Determine the [x, y] coordinate at the center of the cell enclosing the given text.  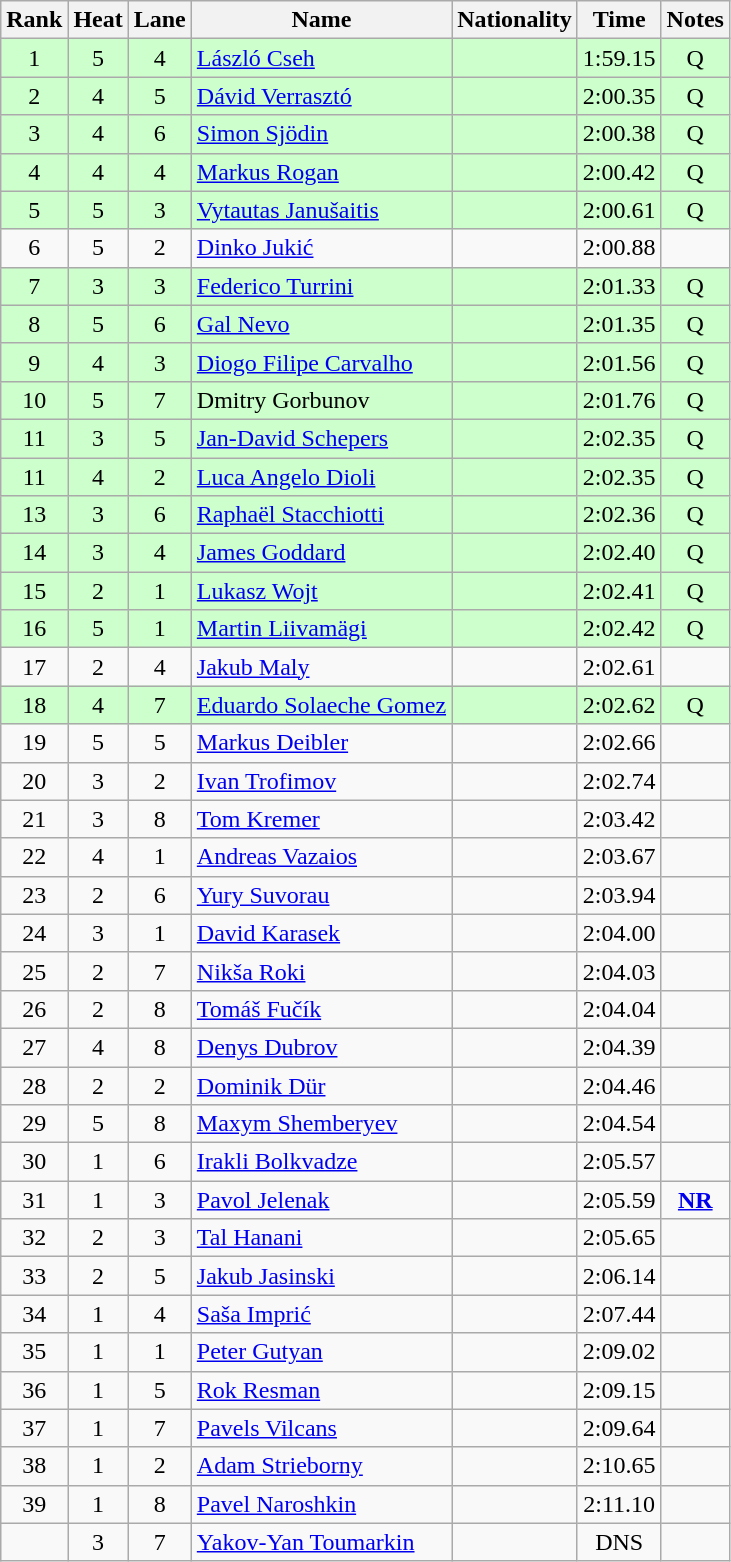
24 [34, 933]
Tom Kremer [321, 819]
30 [34, 1162]
27 [34, 1047]
2:04.54 [619, 1124]
David Karasek [321, 933]
26 [34, 1009]
39 [34, 1504]
36 [34, 1390]
2:02.42 [619, 629]
Tal Hanani [321, 1238]
29 [34, 1124]
Vytautas Janušaitis [321, 210]
Dávid Verrasztó [321, 96]
2:00.42 [619, 172]
Diogo Filipe Carvalho [321, 362]
2:03.94 [619, 895]
2:00.38 [619, 134]
1:59.15 [619, 58]
23 [34, 895]
Raphaël Stacchiotti [321, 515]
Luca Angelo Dioli [321, 477]
Tomáš Fučík [321, 1009]
2:07.44 [619, 1314]
Denys Dubrov [321, 1047]
2:02.36 [619, 515]
DNS [619, 1542]
2:02.62 [619, 705]
Lane [160, 20]
13 [34, 515]
Markus Rogan [321, 172]
2:02.61 [619, 667]
Notes [695, 20]
32 [34, 1238]
Pavol Jelenak [321, 1200]
Nikša Roki [321, 971]
2:01.35 [619, 324]
25 [34, 971]
2:05.57 [619, 1162]
2:04.46 [619, 1085]
19 [34, 743]
9 [34, 362]
2:00.61 [619, 210]
Dinko Jukić [321, 248]
Jakub Maly [321, 667]
2:04.00 [619, 933]
15 [34, 591]
Ivan Trofimov [321, 781]
2:01.33 [619, 286]
2:01.76 [619, 400]
Gal Nevo [321, 324]
2:04.03 [619, 971]
Dominik Dür [321, 1085]
Peter Gutyan [321, 1352]
2:02.41 [619, 591]
László Cseh [321, 58]
35 [34, 1352]
18 [34, 705]
Yury Suvorau [321, 895]
33 [34, 1276]
2:11.10 [619, 1504]
Simon Sjödin [321, 134]
Pavels Vilcans [321, 1428]
Saša Imprić [321, 1314]
Rank [34, 20]
2:10.65 [619, 1466]
Adam Strieborny [321, 1466]
2:03.42 [619, 819]
Eduardo Solaeche Gomez [321, 705]
Nationality [515, 20]
Yakov-Yan Toumarkin [321, 1542]
16 [34, 629]
2:02.40 [619, 553]
Jakub Jasinski [321, 1276]
Time [619, 20]
Irakli Bolkvadze [321, 1162]
Dmitry Gorbunov [321, 400]
Markus Deibler [321, 743]
20 [34, 781]
2:05.59 [619, 1200]
28 [34, 1085]
2:02.74 [619, 781]
2:00.88 [619, 248]
2:09.64 [619, 1428]
James Goddard [321, 553]
Andreas Vazaios [321, 857]
NR [695, 1200]
37 [34, 1428]
Pavel Naroshkin [321, 1504]
17 [34, 667]
Martin Liivamägi [321, 629]
2:03.67 [619, 857]
38 [34, 1466]
Heat [98, 20]
22 [34, 857]
Jan-David Schepers [321, 438]
2:02.66 [619, 743]
Rok Resman [321, 1390]
34 [34, 1314]
31 [34, 1200]
14 [34, 553]
Lukasz Wojt [321, 591]
2:09.15 [619, 1390]
2:01.56 [619, 362]
2:06.14 [619, 1276]
Name [321, 20]
2:04.04 [619, 1009]
2:05.65 [619, 1238]
2:04.39 [619, 1047]
Maxym Shemberyev [321, 1124]
2:09.02 [619, 1352]
21 [34, 819]
2:00.35 [619, 96]
Federico Turrini [321, 286]
10 [34, 400]
